Find where the given text appears and provide that cell's center as [X, Y] coordinate. 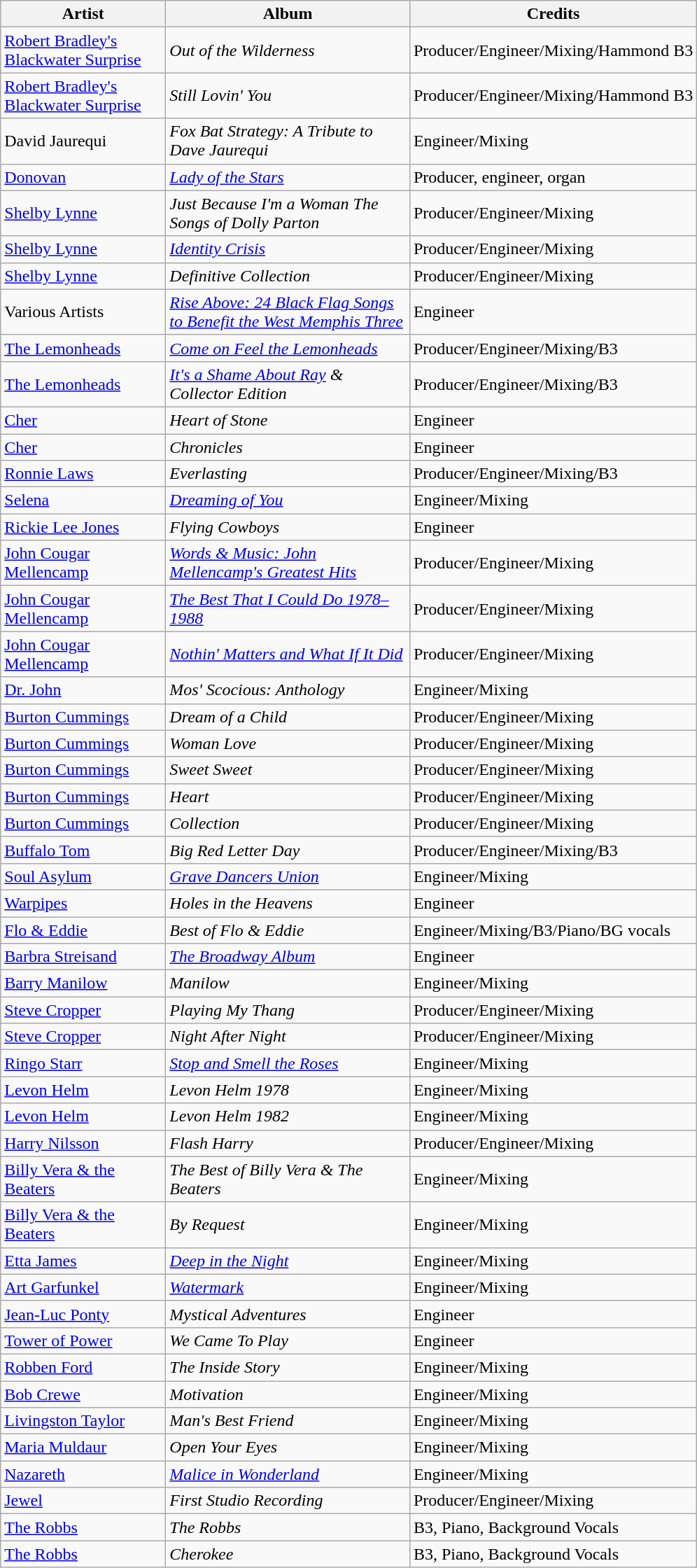
Producer, engineer, organ [553, 177]
Rickie Lee Jones [83, 527]
Come on Feel the Lemonheads [288, 348]
Artist [83, 14]
Jewel [83, 1501]
Flash Harry [288, 1143]
Soul Asylum [83, 876]
Identity Crisis [288, 249]
By Request [288, 1225]
Engineer/Mixing/B3/Piano/BG vocals [553, 930]
Everlasting [288, 474]
David Jaurequi [83, 141]
Just Because I'm a Woman The Songs of Dolly Parton [288, 213]
Nazareth [83, 1474]
Best of Flo & Eddie [288, 930]
Sweet Sweet [288, 770]
Collection [288, 823]
Dreaming of You [288, 500]
Heart [288, 797]
Jean-Luc Ponty [83, 1314]
Credits [553, 14]
Open Your Eyes [288, 1448]
Still Lovin' You [288, 95]
Mystical Adventures [288, 1314]
The Broadway Album [288, 957]
Flying Cowboys [288, 527]
Fox Bat Strategy: A Tribute to Dave Jaurequi [288, 141]
Motivation [288, 1394]
Robben Ford [83, 1367]
Deep in the Night [288, 1261]
Dream of a Child [288, 717]
Album [288, 14]
Chronicles [288, 447]
Lady of the Stars [288, 177]
Barry Manilow [83, 983]
Holes in the Heavens [288, 903]
Watermark [288, 1287]
The Best That I Could Do 1978–1988 [288, 609]
Man's Best Friend [288, 1421]
Selena [83, 500]
Ringo Starr [83, 1063]
The Inside Story [288, 1367]
Mos' Scocious: Anthology [288, 690]
Night After Night [288, 1037]
It's a Shame About Ray & Collector Edition [288, 384]
Malice in Wonderland [288, 1474]
Harry Nilsson [83, 1143]
Tower of Power [83, 1340]
Manilow [288, 983]
Various Artists [83, 312]
Out of the Wilderness [288, 50]
Cherokee [288, 1554]
Warpipes [83, 903]
Flo & Eddie [83, 930]
Heart of Stone [288, 420]
Woman Love [288, 743]
Livingston Taylor [83, 1421]
Stop and Smell the Roses [288, 1063]
Big Red Letter Day [288, 850]
Rise Above: 24 Black Flag Songs to Benefit the West Memphis Three [288, 312]
We Came To Play [288, 1340]
Words & Music: John Mellencamp's Greatest Hits [288, 563]
The Best of Billy Vera & The Beaters [288, 1179]
Levon Helm 1982 [288, 1116]
Buffalo Tom [83, 850]
Donovan [83, 177]
Art Garfunkel [83, 1287]
Bob Crewe [83, 1394]
Ronnie Laws [83, 474]
Definitive Collection [288, 276]
Playing My Thang [288, 1010]
Grave Dancers Union [288, 876]
Dr. John [83, 690]
Nothin' Matters and What If It Did [288, 654]
Levon Helm 1978 [288, 1090]
Maria Muldaur [83, 1448]
First Studio Recording [288, 1501]
Etta James [83, 1261]
Barbra Streisand [83, 957]
